Pinpoint the cell where the given text exists, returning its [X, Y] midpoint coordinate. 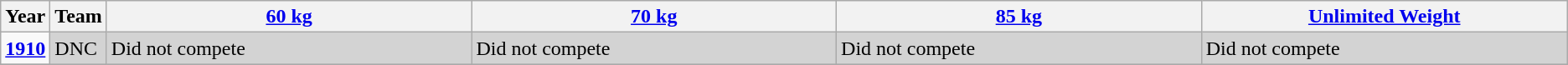
60 kg [289, 17]
1910 [25, 48]
Team [79, 17]
Year [25, 17]
Unlimited Weight [1384, 17]
70 kg [654, 17]
DNC [79, 48]
85 kg [1019, 17]
